Detect which cell encompasses the target text, then output its [X, Y] center coordinate. 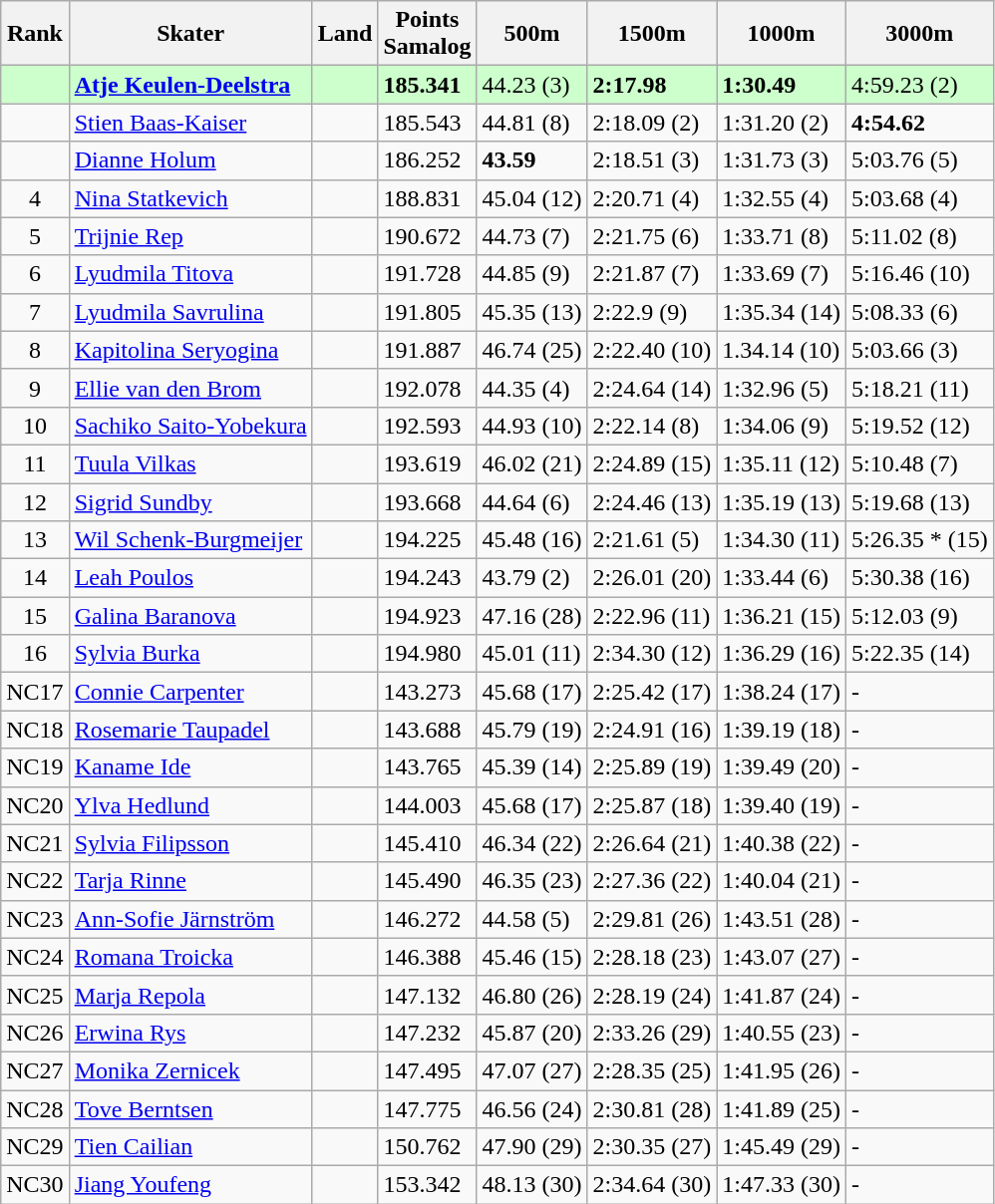
190.672 [427, 236]
143.688 [427, 730]
Atje Keulen-Deelstra [190, 85]
Sigrid Sundby [190, 501]
14 [35, 578]
5:11.02 (8) [919, 236]
NC27 [35, 1070]
193.668 [427, 501]
146.388 [427, 957]
1:36.21 (15) [782, 616]
15 [35, 616]
44.81 (8) [532, 123]
2:34.30 (12) [652, 654]
3000m [919, 34]
44.93 (10) [532, 426]
2:24.64 (14) [652, 388]
6 [35, 274]
1:41.87 (24) [782, 995]
2:24.89 (15) [652, 463]
45.87 (20) [532, 1033]
NC23 [35, 919]
2:30.81 (28) [652, 1109]
5:26.35 * (15) [919, 540]
194.243 [427, 578]
1:43.51 (28) [782, 919]
48.13 (30) [532, 1185]
2:26.64 (21) [652, 843]
2:25.42 (17) [652, 692]
46.80 (26) [532, 995]
2:30.35 (27) [652, 1147]
NC25 [35, 995]
5:30.38 (16) [919, 578]
5:10.48 (7) [919, 463]
1:39.40 (19) [782, 805]
11 [35, 463]
2:21.75 (6) [652, 236]
1:39.49 (20) [782, 767]
191.728 [427, 274]
NC17 [35, 692]
1:47.33 (30) [782, 1185]
1:43.07 (27) [782, 957]
Monika Zernicek [190, 1070]
4 [35, 198]
45.39 (14) [532, 767]
188.831 [427, 198]
Romana Troicka [190, 957]
Erwina Rys [190, 1033]
NC28 [35, 1109]
191.805 [427, 312]
5:18.21 (11) [919, 388]
Kapitolina Seryogina [190, 350]
Land [345, 34]
2:33.26 (29) [652, 1033]
500m [532, 34]
2:21.87 (7) [652, 274]
2:18.09 (2) [652, 123]
146.272 [427, 919]
Stien Baas-Kaiser [190, 123]
5 [35, 236]
2:17.98 [652, 85]
1:31.20 (2) [782, 123]
Tarja Rinne [190, 881]
5:03.76 (5) [919, 160]
1:34.30 (11) [782, 540]
1:31.73 (3) [782, 160]
193.619 [427, 463]
Skater [190, 34]
192.078 [427, 388]
46.74 (25) [532, 350]
Ylva Hedlund [190, 805]
1.34.14 (10) [782, 350]
47.16 (28) [532, 616]
2:28.35 (25) [652, 1070]
46.34 (22) [532, 843]
Marja Repola [190, 995]
143.273 [427, 692]
Leah Poulos [190, 578]
191.887 [427, 350]
1:41.95 (26) [782, 1070]
NC19 [35, 767]
1:38.24 (17) [782, 692]
185.341 [427, 85]
9 [35, 388]
150.762 [427, 1147]
2:21.61 (5) [652, 540]
10 [35, 426]
2:20.71 (4) [652, 198]
45.79 (19) [532, 730]
Tuula Vilkas [190, 463]
2:26.01 (20) [652, 578]
NC21 [35, 843]
Points Samalog [427, 34]
44.35 (4) [532, 388]
2:22.96 (11) [652, 616]
5:16.46 (10) [919, 274]
45.48 (16) [532, 540]
45.04 (12) [532, 198]
NC30 [35, 1185]
5:03.66 (3) [919, 350]
5:22.35 (14) [919, 654]
2:22.14 (8) [652, 426]
143.765 [427, 767]
Rank [35, 34]
7 [35, 312]
5:19.68 (13) [919, 501]
144.003 [427, 805]
2:25.87 (18) [652, 805]
153.342 [427, 1185]
Ellie van den Brom [190, 388]
186.252 [427, 160]
46.35 (23) [532, 881]
145.410 [427, 843]
145.490 [427, 881]
44.58 (5) [532, 919]
12 [35, 501]
Sachiko Saito-Yobekura [190, 426]
NC26 [35, 1033]
5:08.33 (6) [919, 312]
2:28.18 (23) [652, 957]
43.59 [532, 160]
47.07 (27) [532, 1070]
1:36.29 (16) [782, 654]
13 [35, 540]
Sylvia Filipsson [190, 843]
5:19.52 (12) [919, 426]
4:59.23 (2) [919, 85]
147.232 [427, 1033]
Connie Carpenter [190, 692]
NC29 [35, 1147]
45.35 (13) [532, 312]
44.23 (3) [532, 85]
147.775 [427, 1109]
Ann-Sofie Järnström [190, 919]
NC18 [35, 730]
45.01 (11) [532, 654]
2:24.46 (13) [652, 501]
Tove Berntsen [190, 1109]
16 [35, 654]
47.90 (29) [532, 1147]
NC20 [35, 805]
Wil Schenk-Burgmeijer [190, 540]
2:24.91 (16) [652, 730]
46.02 (21) [532, 463]
1000m [782, 34]
1:35.34 (14) [782, 312]
8 [35, 350]
46.56 (24) [532, 1109]
1:39.19 (18) [782, 730]
2:34.64 (30) [652, 1185]
1:33.71 (8) [782, 236]
44.73 (7) [532, 236]
1:33.69 (7) [782, 274]
Dianne Holum [190, 160]
1:32.96 (5) [782, 388]
147.495 [427, 1070]
147.132 [427, 995]
2:22.9 (9) [652, 312]
Tien Cailian [190, 1147]
Lyudmila Titova [190, 274]
43.79 (2) [532, 578]
1:30.49 [782, 85]
1:40.04 (21) [782, 881]
45.46 (15) [532, 957]
1:40.38 (22) [782, 843]
NC22 [35, 881]
194.225 [427, 540]
1:35.11 (12) [782, 463]
1:33.44 (6) [782, 578]
5:03.68 (4) [919, 198]
44.64 (6) [532, 501]
Rosemarie Taupadel [190, 730]
2:27.36 (22) [652, 881]
1500m [652, 34]
Nina Statkevich [190, 198]
Jiang Youfeng [190, 1185]
2:28.19 (24) [652, 995]
Kaname Ide [190, 767]
192.593 [427, 426]
Galina Baranova [190, 616]
1:34.06 (9) [782, 426]
185.543 [427, 123]
2:22.40 (10) [652, 350]
NC24 [35, 957]
1:40.55 (23) [782, 1033]
194.923 [427, 616]
44.85 (9) [532, 274]
1:45.49 (29) [782, 1147]
2:18.51 (3) [652, 160]
4:54.62 [919, 123]
2:25.89 (19) [652, 767]
5:12.03 (9) [919, 616]
2:29.81 (26) [652, 919]
Lyudmila Savrulina [190, 312]
194.980 [427, 654]
1:35.19 (13) [782, 501]
1:41.89 (25) [782, 1109]
Sylvia Burka [190, 654]
Trijnie Rep [190, 236]
1:32.55 (4) [782, 198]
